Return [X, Y] of the center of cell containing provided text 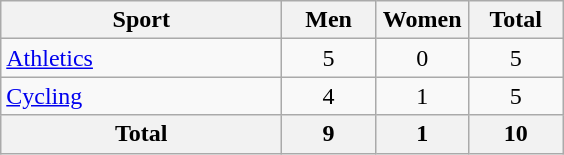
Athletics [142, 58]
10 [516, 134]
Women [422, 20]
4 [329, 96]
Sport [142, 20]
0 [422, 58]
Cycling [142, 96]
9 [329, 134]
Men [329, 20]
